Search for the cell housing the specified text and yield its (x, y) center coordinate. 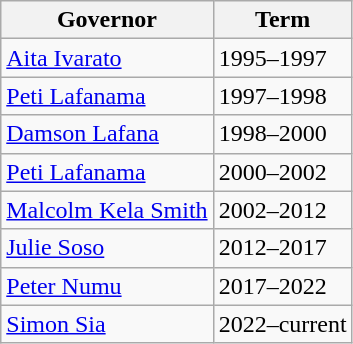
1997–1998 (282, 96)
Simon Sia (107, 324)
Aita Ivarato (107, 58)
1998–2000 (282, 134)
Peter Numu (107, 286)
Damson Lafana (107, 134)
2022–current (282, 324)
Malcolm Kela Smith (107, 210)
2002–2012 (282, 210)
2012–2017 (282, 248)
Governor (107, 20)
Julie Soso (107, 248)
1995–1997 (282, 58)
2000–2002 (282, 172)
Term (282, 20)
2017–2022 (282, 286)
